Find where the given text appears and provide that cell's center as (x, y) coordinate. 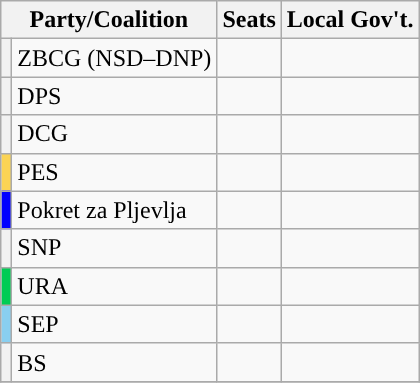
SEP (114, 324)
SNP (114, 248)
Pokret za Pljevlja (114, 210)
BS (114, 362)
Local Gov't. (350, 20)
URA (114, 286)
Seats (249, 20)
PES (114, 172)
Party/Coalition (109, 20)
ZBCG (NSD–DNP) (114, 58)
DPS (114, 96)
DCG (114, 134)
